Identify which cell holds the provided text, then report its [X, Y] central coordinate. 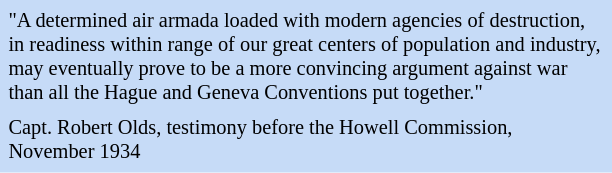
Capt. Robert Olds, testimony before the Howell Commission, November 1934 [306, 140]
